Capture the cell that displays the provided text and extract its (x, y) central coordinate. 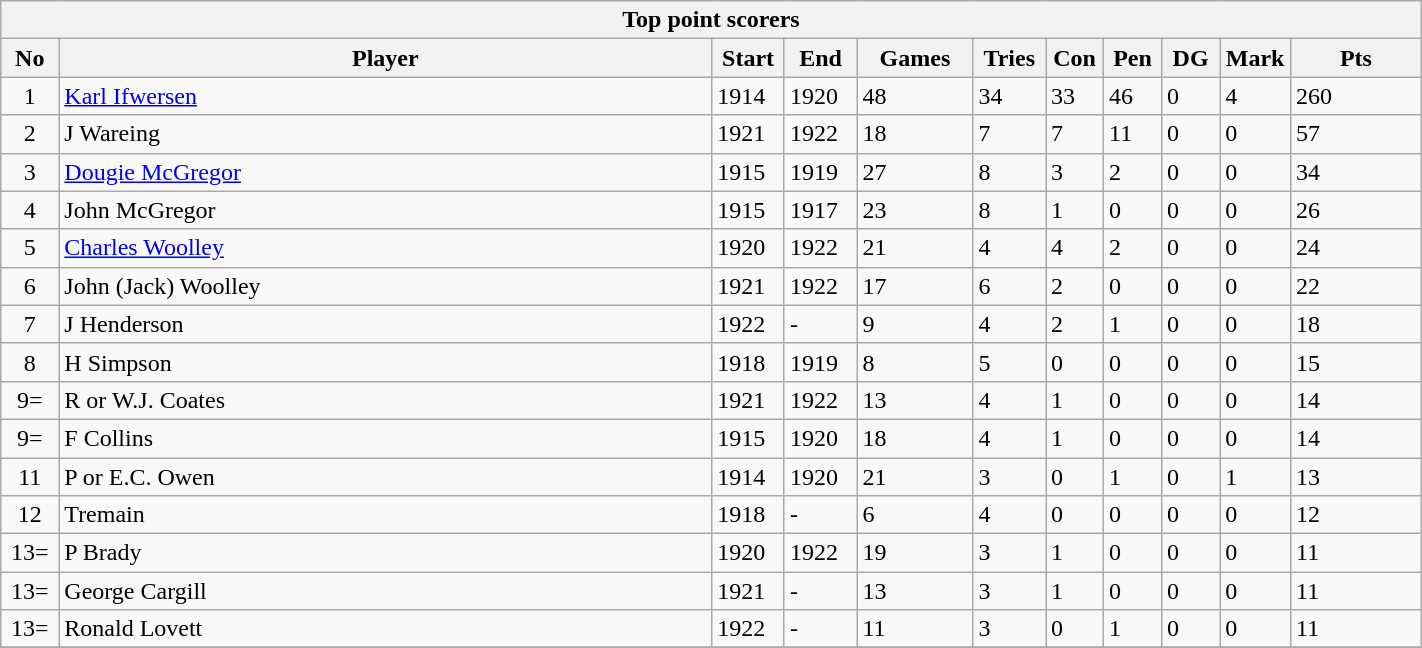
15 (1356, 362)
26 (1356, 210)
Tries (1010, 58)
End (820, 58)
9 (915, 324)
57 (1356, 134)
Con (1075, 58)
F Collins (386, 438)
Top point scorers (711, 20)
Mark (1256, 58)
DG (1191, 58)
1917 (820, 210)
23 (915, 210)
22 (1356, 286)
P Brady (386, 553)
J Henderson (386, 324)
Games (915, 58)
24 (1356, 248)
46 (1133, 96)
27 (915, 172)
Tremain (386, 515)
Dougie McGregor (386, 172)
Pen (1133, 58)
Player (386, 58)
H Simpson (386, 362)
33 (1075, 96)
Charles Woolley (386, 248)
J Wareing (386, 134)
19 (915, 553)
Pts (1356, 58)
George Cargill (386, 591)
48 (915, 96)
Ronald Lovett (386, 629)
Start (748, 58)
R or W.J. Coates (386, 400)
John McGregor (386, 210)
No (30, 58)
P or E.C. Owen (386, 477)
John (Jack) Woolley (386, 286)
Karl Ifwersen (386, 96)
17 (915, 286)
260 (1356, 96)
